Search for the cell housing the specified text and yield its (X, Y) center coordinate. 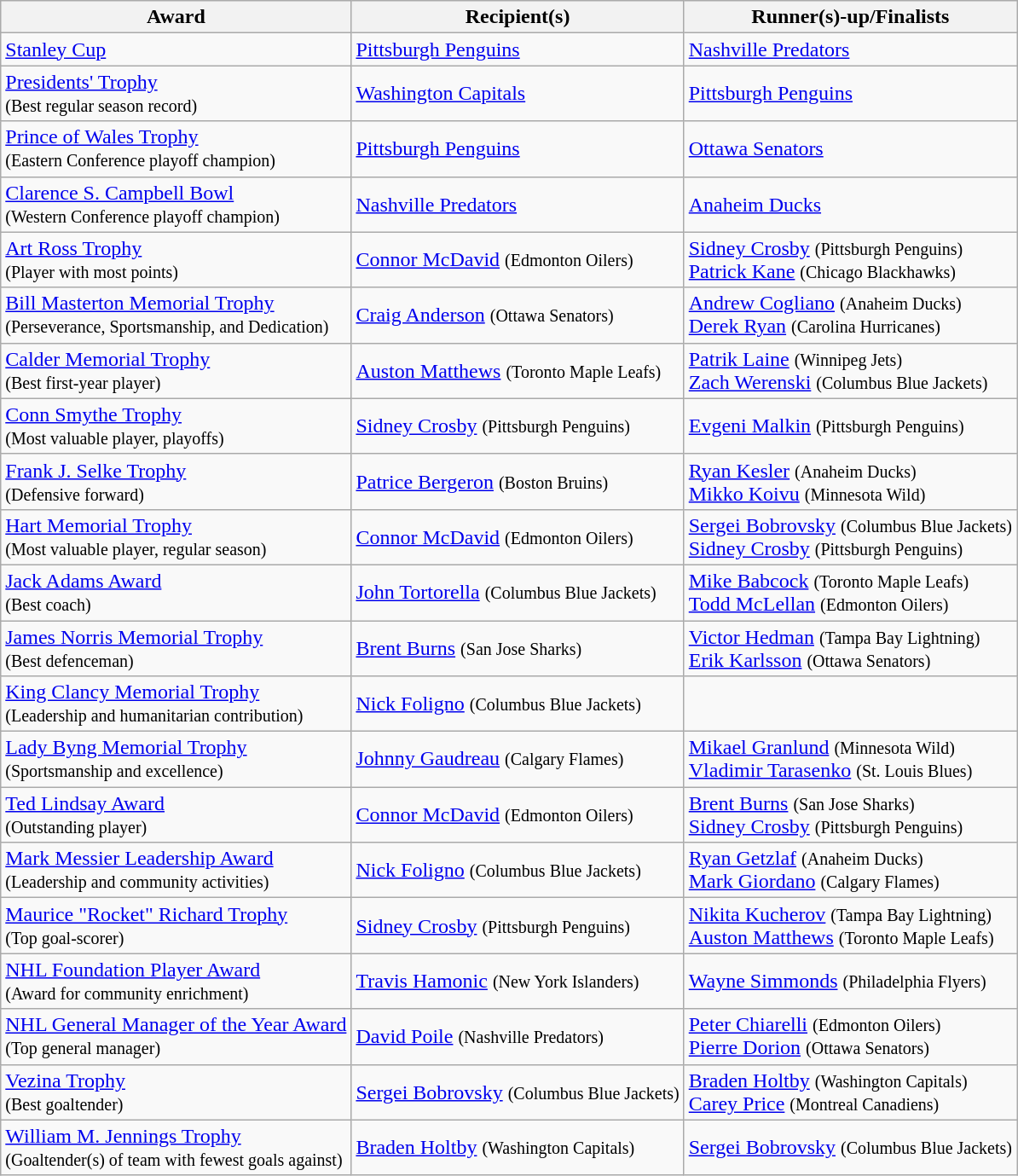
Sergei Bobrovsky (Columbus Blue Jackets)Sidney Crosby (Pittsburgh Penguins) (850, 537)
Calder Memorial Trophy(Best first-year player) (176, 370)
David Poile (Nashville Predators) (518, 1037)
Mark Messier Leadership Award(Leadership and community activities) (176, 870)
Presidents' Trophy(Best regular season record) (176, 94)
Peter Chiarelli (Edmonton Oilers)Pierre Dorion (Ottawa Senators) (850, 1037)
Mike Babcock (Toronto Maple Leafs)Todd McLellan (Edmonton Oilers) (850, 592)
Lady Byng Memorial Trophy(Sportsmanship and excellence) (176, 759)
Johnny Gaudreau (Calgary Flames) (518, 759)
Victor Hedman (Tampa Bay Lightning)Erik Karlsson (Ottawa Senators) (850, 648)
Brent Burns (San Jose Sharks)Sidney Crosby (Pittsburgh Penguins) (850, 815)
Auston Matthews (Toronto Maple Leafs) (518, 370)
Conn Smythe Trophy(Most valuable player, playoffs) (176, 426)
Jack Adams Award(Best coach) (176, 592)
John Tortorella (Columbus Blue Jackets) (518, 592)
Anaheim Ducks (850, 205)
NHL General Manager of the Year Award(Top general manager) (176, 1037)
Washington Capitals (518, 94)
James Norris Memorial Trophy(Best defenceman) (176, 648)
NHL Foundation Player Award(Award for community enrichment) (176, 981)
Maurice "Rocket" Richard Trophy(Top goal-scorer) (176, 926)
Runner(s)-up/Finalists (850, 17)
Ryan Kesler (Anaheim Ducks)Mikko Koivu (Minnesota Wild) (850, 481)
Ottawa Senators (850, 148)
Recipient(s) (518, 17)
Bill Masterton Memorial Trophy(Perseverance, Sportsmanship, and Dedication) (176, 316)
Brent Burns (San Jose Sharks) (518, 648)
Patrik Laine (Winnipeg Jets)Zach Werenski (Columbus Blue Jackets) (850, 370)
Braden Holtby (Washington Capitals) (518, 1148)
Ted Lindsay Award(Outstanding player) (176, 815)
Andrew Cogliano (Anaheim Ducks)Derek Ryan (Carolina Hurricanes) (850, 316)
Hart Memorial Trophy(Most valuable player, regular season) (176, 537)
King Clancy Memorial Trophy(Leadership and humanitarian contribution) (176, 704)
Travis Hamonic (New York Islanders) (518, 981)
Evgeni Malkin (Pittsburgh Penguins) (850, 426)
Stanley Cup (176, 49)
Frank J. Selke Trophy(Defensive forward) (176, 481)
Nikita Kucherov (Tampa Bay Lightning)Auston Matthews (Toronto Maple Leafs) (850, 926)
Sidney Crosby (Pittsburgh Penguins)Patrick Kane (Chicago Blackhawks) (850, 259)
Wayne Simmonds (Philadelphia Flyers) (850, 981)
Craig Anderson (Ottawa Senators) (518, 316)
William M. Jennings Trophy(Goaltender(s) of team with fewest goals against) (176, 1148)
Award (176, 17)
Ryan Getzlaf (Anaheim Ducks)Mark Giordano (Calgary Flames) (850, 870)
Braden Holtby (Washington Capitals)Carey Price (Montreal Canadiens) (850, 1092)
Art Ross Trophy(Player with most points) (176, 259)
Mikael Granlund (Minnesota Wild)Vladimir Tarasenko (St. Louis Blues) (850, 759)
Clarence S. Campbell Bowl(Western Conference playoff champion) (176, 205)
Patrice Bergeron (Boston Bruins) (518, 481)
Prince of Wales Trophy(Eastern Conference playoff champion) (176, 148)
Vezina Trophy(Best goaltender) (176, 1092)
